Locate the cell with the specified text and output its (X, Y) center coordinate. 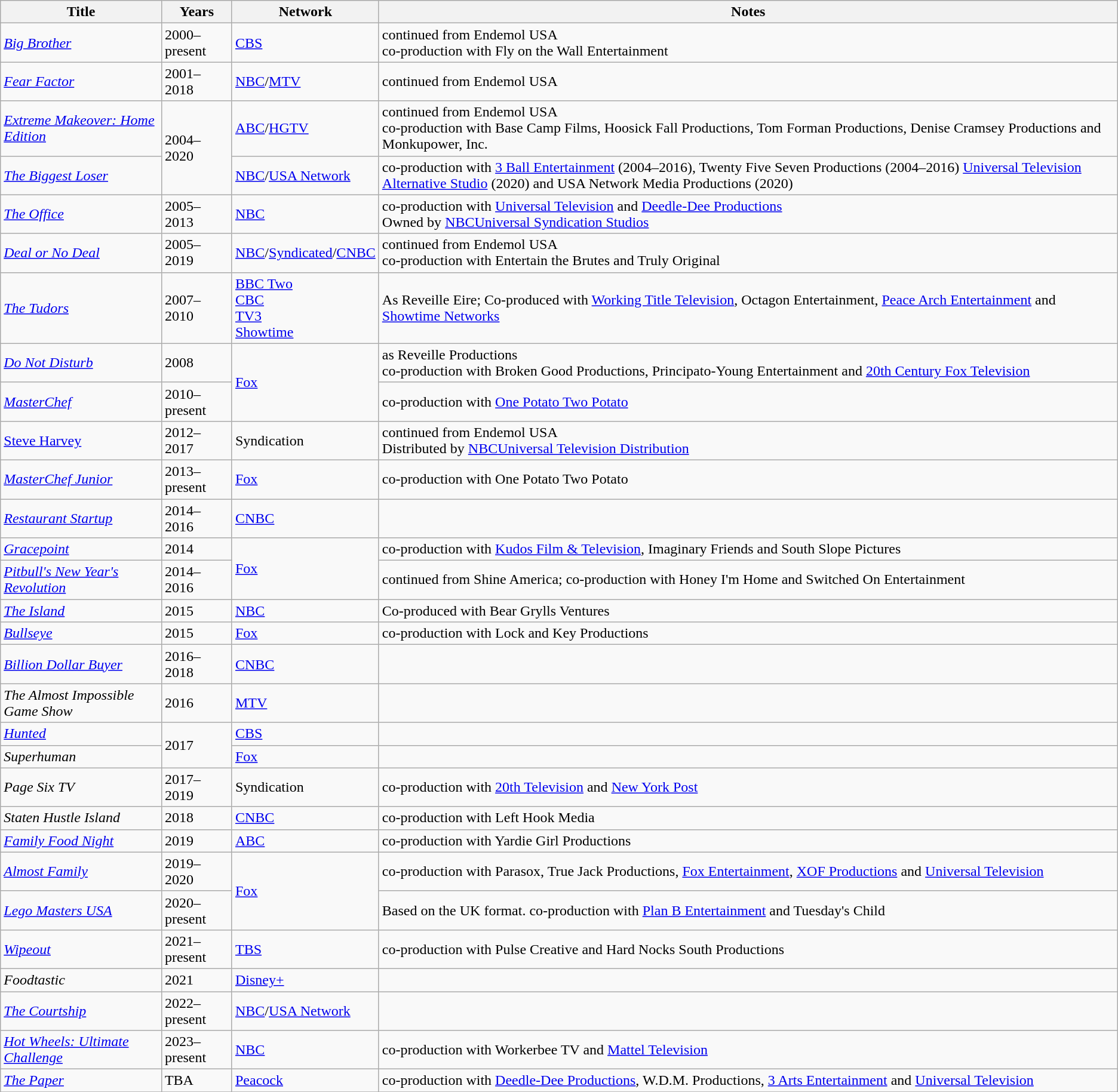
The Almost Impossible Game Show (81, 703)
Based on the UK format. co-production with Plan B Entertainment and Tuesday's Child (748, 910)
co-production with 20th Television and New York Post (748, 787)
TBA (196, 1081)
Disney+ (305, 980)
Bullseye (81, 633)
MasterChef Junior (81, 479)
2008 (196, 363)
Superhuman (81, 756)
The Tudors (81, 308)
Peacock (305, 1081)
2007–2010 (196, 308)
2010–present (196, 401)
continued from Endemol USAco-production with Entertain the Brutes and Truly Original (748, 253)
continued from Endemol USA (748, 81)
2004–2020 (196, 148)
co-production with Kudos Film & Television, Imaginary Friends and South Slope Pictures (748, 549)
2016 (196, 703)
2021–present (196, 949)
2018 (196, 818)
2021 (196, 980)
Staten Hustle Island (81, 818)
The Island (81, 611)
2017 (196, 745)
2012–2017 (196, 441)
co-production with Left Hook Media (748, 818)
MTV (305, 703)
co-production with Lock and Key Productions (748, 633)
2005–2019 (196, 253)
BBC TwoCBCTV3Showtime (305, 308)
The Biggest Loser (81, 176)
2017–2019 (196, 787)
continued from Endemol USADistributed by NBCUniversal Television Distribution (748, 441)
Network (305, 12)
As Reveille Eire; Co-produced with Working Title Television, Octagon Entertainment, Peace Arch Entertainment and Showtime Networks (748, 308)
2000–present (196, 43)
as Reveille Productionsco-production with Broken Good Productions, Principato-Young Entertainment and 20th Century Fox Television (748, 363)
Co-produced with Bear Grylls Ventures (748, 611)
Hot Wheels: Ultimate Challenge (81, 1050)
MasterChef (81, 401)
Hunted (81, 734)
ABC/HGTV (305, 128)
Fear Factor (81, 81)
Steve Harvey (81, 441)
Almost Family (81, 872)
Do Not Disturb (81, 363)
2023–present (196, 1050)
The Courtship (81, 1010)
The Paper (81, 1081)
co-production with Deedle-Dee Productions, W.D.M. Productions, 3 Arts Entertainment and Universal Television (748, 1081)
2022–present (196, 1010)
co-production with Pulse Creative and Hard Nocks South Productions (748, 949)
ABC (305, 841)
Wipeout (81, 949)
2013–present (196, 479)
continued from Endemol USAco-production with Fly on the Wall Entertainment (748, 43)
Extreme Makeover: Home Edition (81, 128)
co-production with Universal Television and Deedle-Dee ProductionsOwned by NBCUniversal Syndication Studios (748, 214)
2005–2013 (196, 214)
2020–present (196, 910)
NBC/MTV (305, 81)
Title (81, 12)
2016–2018 (196, 664)
continued from Shine America; co-production with Honey I'm Home and Switched On Entertainment (748, 580)
2019–2020 (196, 872)
Notes (748, 12)
Pitbull's New Year's Revolution (81, 580)
NBC/Syndicated/CNBC (305, 253)
Lego Masters USA (81, 910)
2014 (196, 549)
Foodtastic (81, 980)
TBS (305, 949)
The Office (81, 214)
Deal or No Deal (81, 253)
Page Six TV (81, 787)
2001–2018 (196, 81)
Billion Dollar Buyer (81, 664)
co-production with Workerbee TV and Mattel Television (748, 1050)
Gracepoint (81, 549)
Big Brother (81, 43)
Family Food Night (81, 841)
co-production with Parasox, True Jack Productions, Fox Entertainment, XOF Productions and Universal Television (748, 872)
Years (196, 12)
Restaurant Startup (81, 518)
co-production with Yardie Girl Productions (748, 841)
2019 (196, 841)
